Pinpoint the cell where the given text exists, returning its (X, Y) midpoint coordinate. 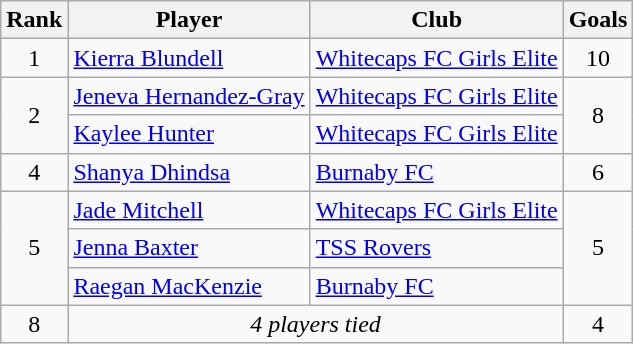
Shanya Dhindsa (189, 172)
Club (436, 20)
2 (34, 115)
Goals (598, 20)
Kaylee Hunter (189, 134)
Raegan MacKenzie (189, 286)
1 (34, 58)
Jenna Baxter (189, 248)
TSS Rovers (436, 248)
10 (598, 58)
Player (189, 20)
Kierra Blundell (189, 58)
4 players tied (316, 324)
Jeneva Hernandez-Gray (189, 96)
6 (598, 172)
Rank (34, 20)
Jade Mitchell (189, 210)
